From the cell containing the given text, extract its center point as [X, Y] coordinate. 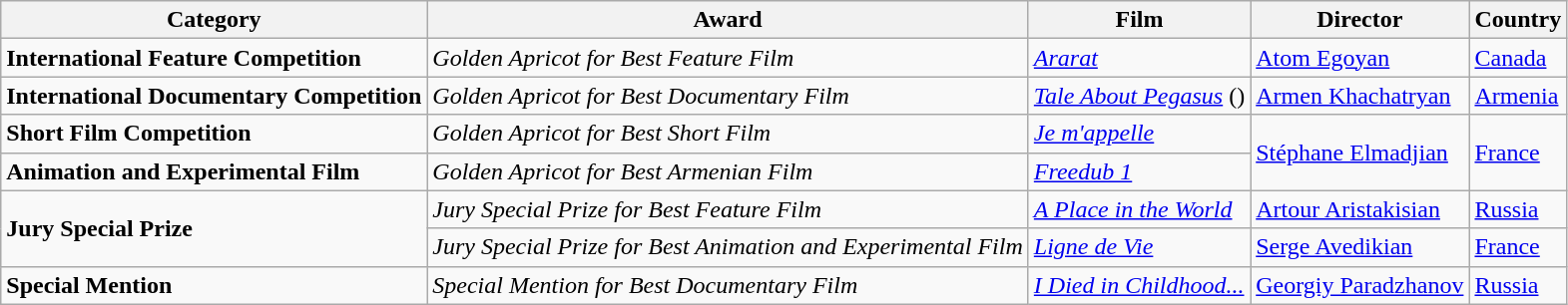
Ligne de Vie [1139, 247]
Armen Khachatryan [1359, 96]
Artour Aristakisian [1359, 209]
Golden Apricot for Best Short Film [729, 134]
Country [1518, 20]
International Documentary Competition [214, 96]
Jury Special Prize [214, 228]
Director [1359, 20]
Atom Egoyan [1359, 58]
Golden Apricot for Best Documentary Film [729, 96]
Golden Apricot for Best Armenian Film [729, 171]
Ararat [1139, 58]
Tale About Pegasus () [1139, 96]
A Place in the World [1139, 209]
I Died in Childhood... [1139, 285]
Short Film Competition [214, 134]
Armenia [1518, 96]
Animation and Experimental Film [214, 171]
International Feature Competition [214, 58]
Canada [1518, 58]
Freedub 1 [1139, 171]
Jury Special Prize for Best Animation and Experimental Film [729, 247]
Stéphane Elmadjian [1359, 152]
Award [729, 20]
Serge Avedikian [1359, 247]
Special Mention for Best Documentary Film [729, 285]
Film [1139, 20]
Golden Apricot for Best Feature Film [729, 58]
Category [214, 20]
Georgiy Paradzhanov [1359, 285]
Je m'appelle [1139, 134]
Jury Special Prize for Best Feature Film [729, 209]
Special Mention [214, 285]
